Detect which cell encompasses the target text, then output its [x, y] center coordinate. 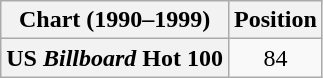
US Billboard Hot 100 [115, 58]
84 [276, 58]
Position [276, 20]
Chart (1990–1999) [115, 20]
